For the text-containing cell, return its midpoint in (X, Y) coordinate format. 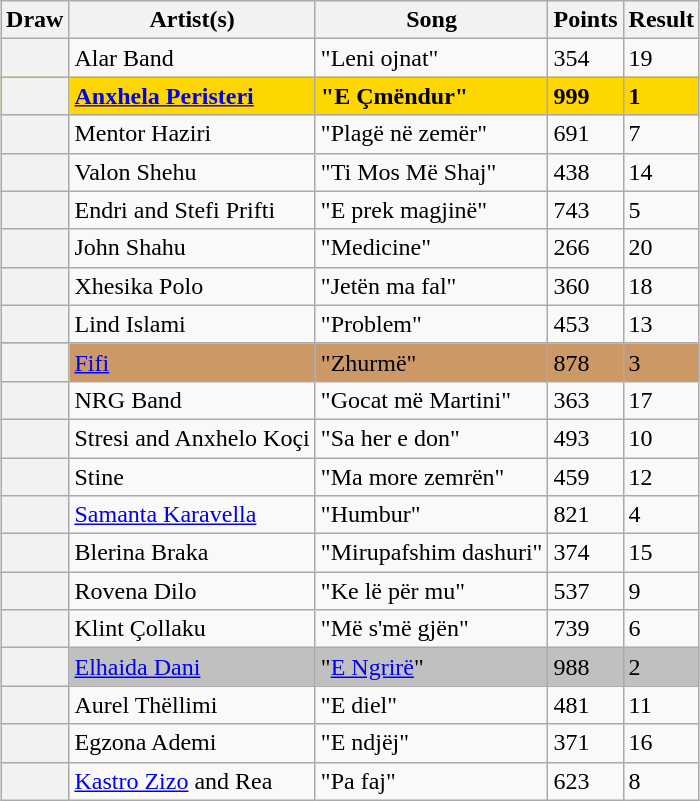
821 (586, 515)
2 (661, 667)
453 (586, 324)
"Medicine" (432, 248)
"Jetën ma fal" (432, 286)
19 (661, 58)
Mentor Haziri (192, 134)
6 (661, 629)
Samanta Karavella (192, 515)
20 (661, 248)
Rovena Dilo (192, 591)
Result (661, 20)
12 (661, 477)
13 (661, 324)
Elhaida Dani (192, 667)
"Ti Mos Më Shaj" (432, 172)
Klint Çollaku (192, 629)
Anxhela Peristeri (192, 96)
17 (661, 400)
"Plagë në zemër" (432, 134)
493 (586, 438)
"Ma more zemrën" (432, 477)
Alar Band (192, 58)
266 (586, 248)
9 (661, 591)
Stresi and Anxhelo Koçi (192, 438)
Xhesika Polo (192, 286)
"Më s'më gjën" (432, 629)
999 (586, 96)
NRG Band (192, 400)
Fifi (192, 362)
16 (661, 743)
"Ke lë për mu" (432, 591)
"Mirupafshim dashuri" (432, 553)
4 (661, 515)
Song (432, 20)
739 (586, 629)
"E Çmëndur" (432, 96)
Egzona Ademi (192, 743)
"Humbur" (432, 515)
"Gocat më Martini" (432, 400)
11 (661, 705)
371 (586, 743)
537 (586, 591)
374 (586, 553)
8 (661, 781)
988 (586, 667)
"E ndjëj" (432, 743)
18 (661, 286)
Kastro Zizo and Rea (192, 781)
3 (661, 362)
Endri and Stefi Prifti (192, 210)
10 (661, 438)
Draw (35, 20)
Aurel Thëllimi (192, 705)
363 (586, 400)
459 (586, 477)
743 (586, 210)
Stine (192, 477)
Valon Shehu (192, 172)
481 (586, 705)
"Sa her e don" (432, 438)
7 (661, 134)
"E prek magjinë" (432, 210)
360 (586, 286)
Points (586, 20)
438 (586, 172)
14 (661, 172)
"Zhurmë" (432, 362)
"E Ngrirë" (432, 667)
878 (586, 362)
623 (586, 781)
354 (586, 58)
1 (661, 96)
"Problem" (432, 324)
John Shahu (192, 248)
"Pa faj" (432, 781)
691 (586, 134)
5 (661, 210)
"Leni ojnat" (432, 58)
15 (661, 553)
Artist(s) (192, 20)
"E diel" (432, 705)
Blerina Braka (192, 553)
Lind Islami (192, 324)
